Output the [x, y] coordinate of the center of the cell containing the given text.  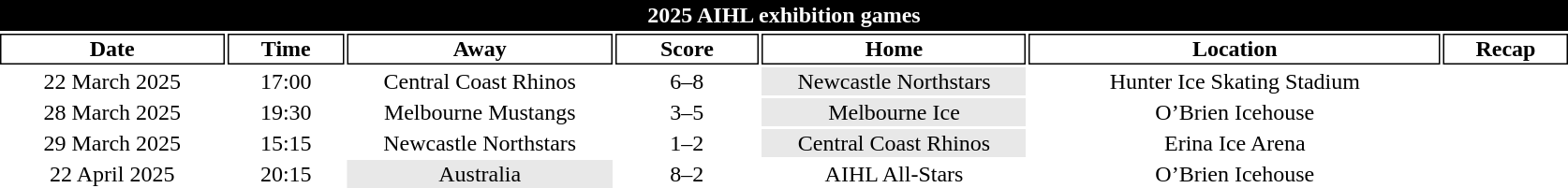
Score [687, 49]
Erina Ice Arena [1235, 143]
3–5 [687, 112]
22 March 2025 [112, 81]
Hunter Ice Skating Stadium [1235, 81]
15:15 [287, 143]
2025 AIHL exhibition games [784, 15]
Time [287, 49]
29 March 2025 [112, 143]
Melbourne Mustangs [480, 112]
8–2 [687, 174]
Date [112, 49]
6–8 [687, 81]
Home [894, 49]
Location [1235, 49]
17:00 [287, 81]
Australia [480, 174]
1–2 [687, 143]
AIHL All-Stars [894, 174]
28 March 2025 [112, 112]
19:30 [287, 112]
Away [480, 49]
22 April 2025 [112, 174]
20:15 [287, 174]
Melbourne Ice [894, 112]
Recap [1506, 49]
